Capture the cell that displays the provided text and extract its [x, y] central coordinate. 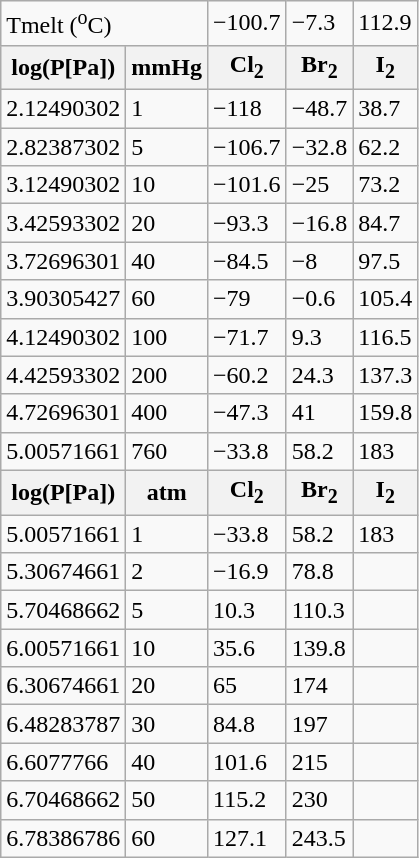
73.2 [386, 185]
38.7 [386, 109]
−93.3 [248, 223]
−25 [320, 185]
174 [320, 686]
5.30674661 [64, 572]
−7.3 [320, 24]
4.72696301 [64, 413]
127.1 [248, 838]
−71.7 [248, 337]
41 [320, 413]
3.72696301 [64, 261]
6.70468662 [64, 800]
−100.7 [248, 24]
50 [167, 800]
−0.6 [320, 299]
5.70468662 [64, 610]
4.12490302 [64, 337]
−16.9 [248, 572]
9.3 [320, 337]
215 [320, 762]
−48.7 [320, 109]
78.8 [320, 572]
35.6 [248, 648]
atm [167, 492]
−101.6 [248, 185]
2 [167, 572]
230 [320, 800]
243.5 [320, 838]
6.6077766 [64, 762]
105.4 [386, 299]
159.8 [386, 413]
197 [320, 724]
97.5 [386, 261]
4.42593302 [64, 375]
200 [167, 375]
115.2 [248, 800]
84.7 [386, 223]
100 [167, 337]
65 [248, 686]
−106.7 [248, 147]
3.12490302 [64, 185]
3.42593302 [64, 223]
62.2 [386, 147]
6.00571661 [64, 648]
mmHg [167, 67]
−32.8 [320, 147]
101.6 [248, 762]
Tmelt (оС) [104, 24]
84.8 [248, 724]
10.3 [248, 610]
6.48283787 [64, 724]
139.8 [320, 648]
−79 [248, 299]
112.9 [386, 24]
6.30674661 [64, 686]
24.3 [320, 375]
2.82387302 [64, 147]
−16.8 [320, 223]
−8 [320, 261]
−84.5 [248, 261]
−118 [248, 109]
760 [167, 451]
400 [167, 413]
110.3 [320, 610]
30 [167, 724]
137.3 [386, 375]
2.12490302 [64, 109]
6.78386786 [64, 838]
−60.2 [248, 375]
−47.3 [248, 413]
116.5 [386, 337]
3.90305427 [64, 299]
